Locate the cell with the specified text and output its [X, Y] center coordinate. 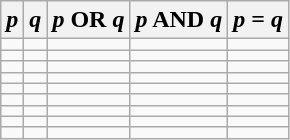
q [36, 20]
p AND q [179, 20]
p = q [258, 20]
p OR q [88, 20]
p [12, 20]
